From the cell containing the given text, extract its center point as (x, y) coordinate. 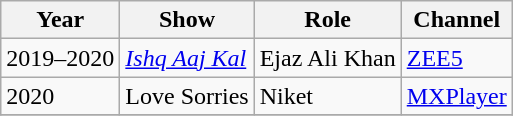
2019–2020 (60, 58)
Ishq Aaj Kal (187, 58)
MXPlayer (456, 96)
Love Sorries (187, 96)
Year (60, 20)
2020 (60, 96)
Channel (456, 20)
Ejaz Ali Khan (328, 58)
Role (328, 20)
Show (187, 20)
ZEE5 (456, 58)
Niket (328, 96)
